Search for the cell housing the specified text and yield its [X, Y] center coordinate. 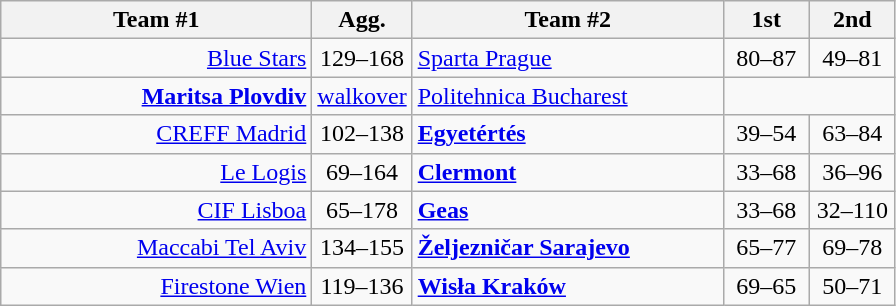
39–54 [766, 134]
Željezničar Sarajevo [568, 248]
Geas [568, 210]
Politehnica Bucharest [568, 96]
2nd [852, 20]
CREFF Madrid [156, 134]
49–81 [852, 58]
Team #1 [156, 20]
Team #2 [568, 20]
129–168 [362, 58]
119–136 [362, 286]
Blue Stars [156, 58]
CIF Lisboa [156, 210]
69–65 [766, 286]
36–96 [852, 172]
Maccabi Tel Aviv [156, 248]
134–155 [362, 248]
32–110 [852, 210]
80–87 [766, 58]
Clermont [568, 172]
65–77 [766, 248]
Wisła Kraków [568, 286]
65–178 [362, 210]
Maritsa Plovdiv [156, 96]
102–138 [362, 134]
63–84 [852, 134]
69–164 [362, 172]
Egyetértés [568, 134]
Sparta Prague [568, 58]
Firestone Wien [156, 286]
50–71 [852, 286]
Le Logis [156, 172]
Agg. [362, 20]
1st [766, 20]
walkover [362, 96]
69–78 [852, 248]
